Return the (x, y) coordinate for the center point of the cell that contains the specified text.  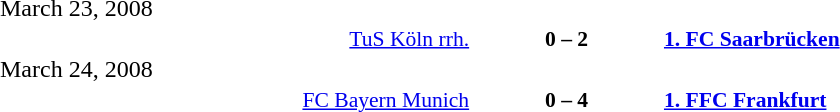
0 – 2 (566, 38)
